Determine the [X, Y] coordinate at the center of the cell enclosing the given text.  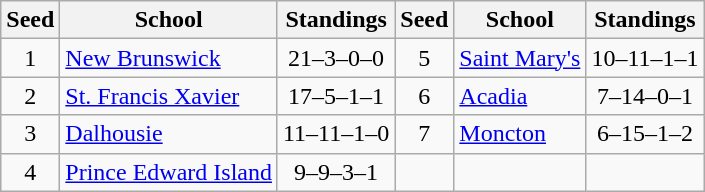
17–5–1–1 [336, 96]
Saint Mary's [520, 58]
10–11–1–1 [645, 58]
11–11–1–0 [336, 134]
7–14–0–1 [645, 96]
Moncton [520, 134]
1 [30, 58]
21–3–0–0 [336, 58]
6 [424, 96]
Dalhousie [169, 134]
3 [30, 134]
Acadia [520, 96]
7 [424, 134]
5 [424, 58]
New Brunswick [169, 58]
4 [30, 172]
6–15–1–2 [645, 134]
2 [30, 96]
Prince Edward Island [169, 172]
St. Francis Xavier [169, 96]
9–9–3–1 [336, 172]
